Return the (x, y) coordinate for the center point of the cell that contains the specified text.  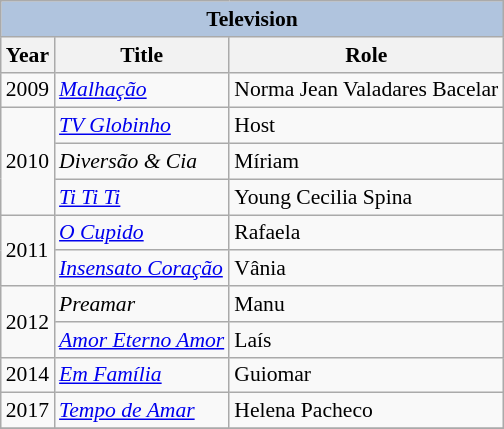
O Cupido (142, 233)
Guiomar (366, 375)
2014 (28, 375)
Amor Eterno Amor (142, 340)
Em Família (142, 375)
2010 (28, 162)
Young Cecilia Spina (366, 197)
Laís (366, 340)
Year (28, 55)
Norma Jean Valadares Bacelar (366, 90)
Title (142, 55)
Tempo de Amar (142, 411)
Insensato Coração (142, 269)
Míriam (366, 162)
TV Globinho (142, 126)
Manu (366, 304)
Vânia (366, 269)
Helena Pacheco (366, 411)
Diversão & Cia (142, 162)
2017 (28, 411)
2012 (28, 322)
Host (366, 126)
Role (366, 55)
2009 (28, 90)
Television (252, 19)
Malhação (142, 90)
Rafaela (366, 233)
Preamar (142, 304)
Ti Ti Ti (142, 197)
2011 (28, 250)
